Scan for the cell matching the given text and deliver its [X, Y] coordinate at center. 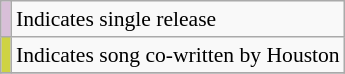
Indicates song co-written by Houston [178, 55]
Indicates single release [178, 19]
